From the cell containing the given text, extract its center point as [x, y] coordinate. 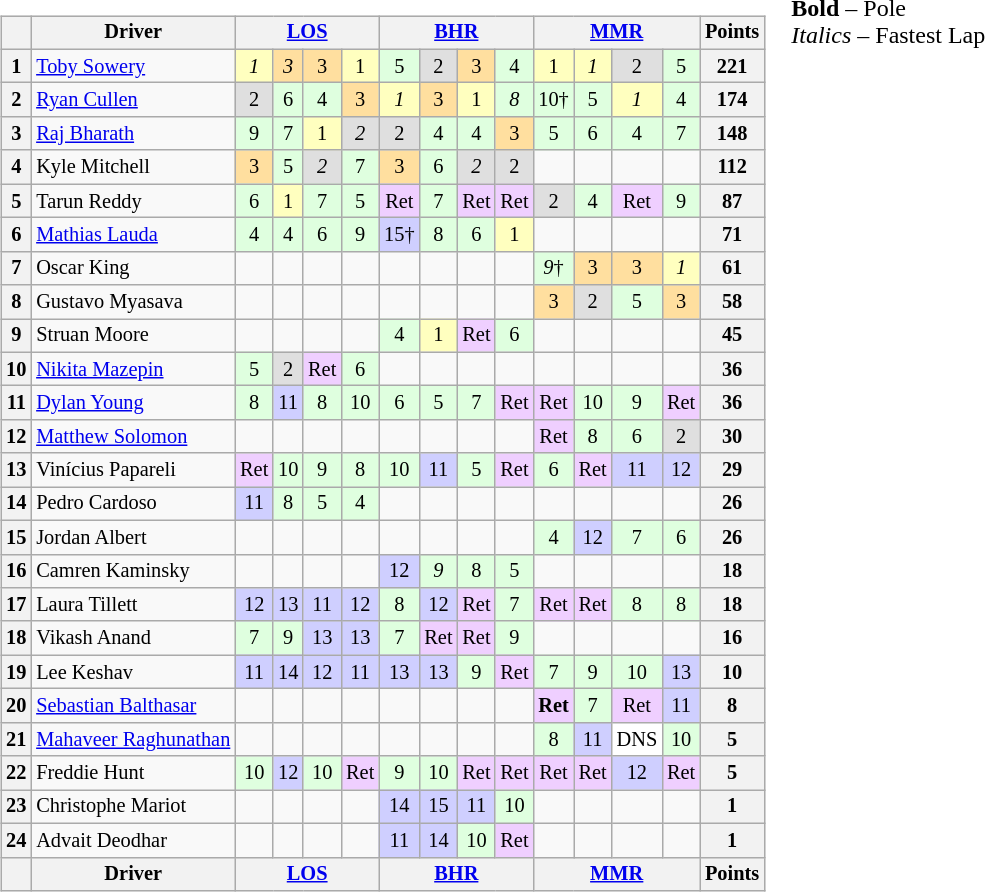
Jordan Albert [133, 537]
Mahaveer Raghunathan [133, 739]
10† [553, 100]
Christophe Mariot [133, 807]
30 [732, 437]
Ryan Cullen [133, 100]
Nikita Mazepin [133, 369]
15† [399, 235]
174 [732, 100]
22 [16, 773]
Camren Kaminsky [133, 571]
148 [732, 134]
Freddie Hunt [133, 773]
87 [732, 201]
20 [16, 706]
Tarun Reddy [133, 201]
Struan Moore [133, 336]
Gustavo Myasava [133, 302]
21 [16, 739]
24 [16, 840]
Advait Deodhar [133, 840]
221 [732, 66]
Mathias Lauda [133, 235]
58 [732, 302]
Pedro Cardoso [133, 504]
9† [553, 268]
71 [732, 235]
DNS [637, 739]
45 [732, 336]
Dylan Young [133, 403]
112 [732, 167]
Oscar King [133, 268]
23 [16, 807]
Sebastian Balthasar [133, 706]
Vikash Anand [133, 638]
Vinícius Papareli [133, 470]
Matthew Solomon [133, 437]
17 [16, 605]
Kyle Mitchell [133, 167]
Lee Keshav [133, 672]
29 [732, 470]
61 [732, 268]
Laura Tillett [133, 605]
19 [16, 672]
Raj Bharath [133, 134]
Toby Sowery [133, 66]
